Extract the [x, y] coordinate from the center of the cell holding the provided text.  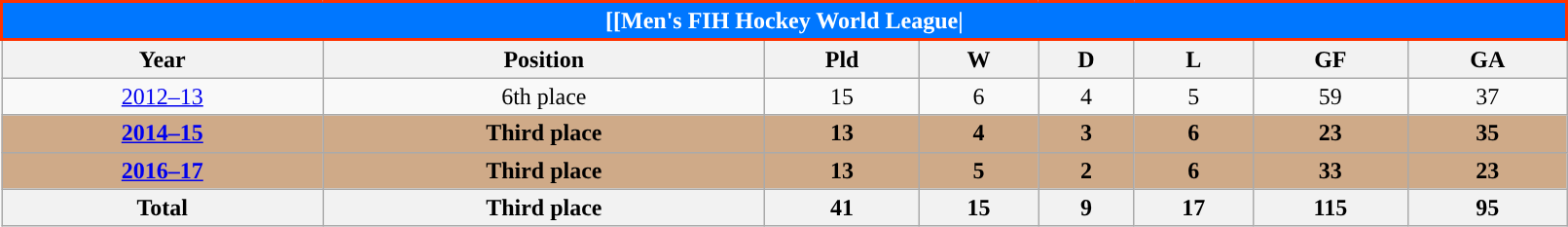
6th place [543, 96]
9 [1086, 208]
3 [1086, 133]
W [979, 58]
Position [543, 58]
2 [1086, 170]
2012–13 [164, 96]
Pld [843, 58]
[[Men's FIH Hockey World League| [784, 21]
115 [1330, 208]
2016–17 [164, 170]
37 [1487, 96]
33 [1330, 170]
D [1086, 58]
Total [164, 208]
35 [1487, 133]
2014–15 [164, 133]
59 [1330, 96]
GA [1487, 58]
95 [1487, 208]
GF [1330, 58]
41 [843, 208]
L [1193, 58]
17 [1193, 208]
Year [164, 58]
